Locate the cell with the specified text and output its (X, Y) center coordinate. 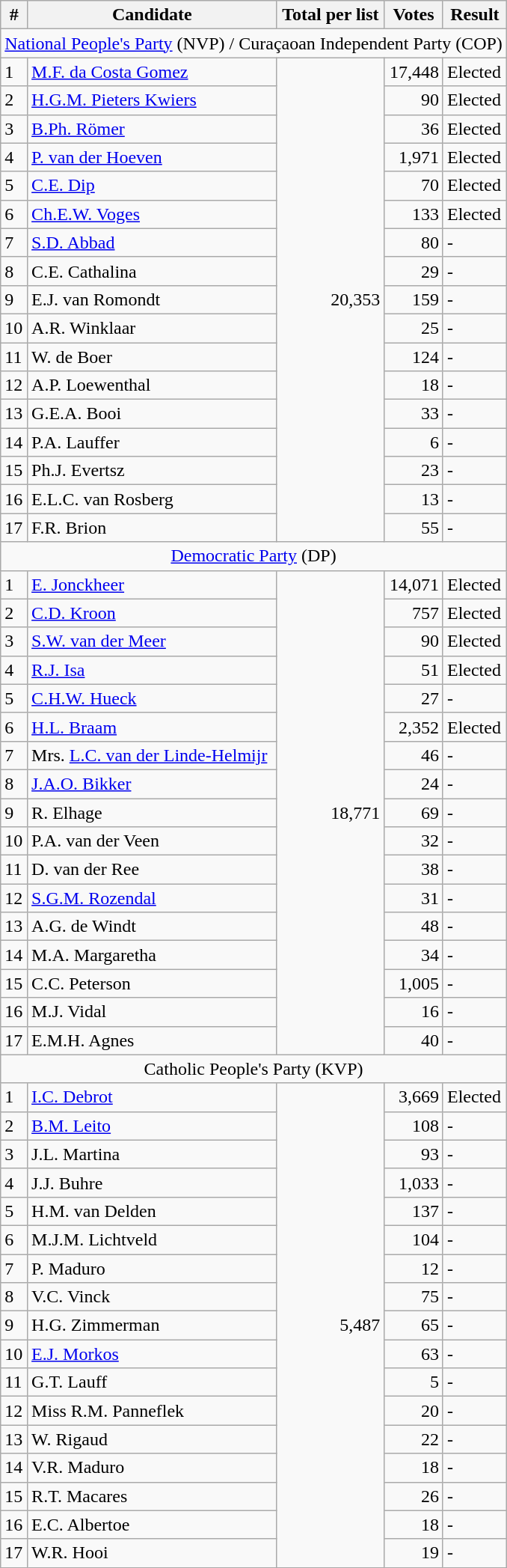
55 (414, 528)
H.M. van Delden (153, 1211)
C.E. Dip (153, 186)
69 (414, 812)
C.E. Cathalina (153, 271)
48 (414, 927)
38 (414, 870)
C.C. Peterson (153, 983)
36 (414, 129)
5,487 (331, 1325)
Miss R.M. Panneflek (153, 1411)
1,971 (414, 157)
17,448 (414, 72)
18,771 (331, 813)
E.J. van Romondt (153, 299)
23 (414, 471)
M.A. Margaretha (153, 955)
63 (414, 1354)
29 (414, 271)
20 (414, 1411)
Result (474, 15)
E. Jonckheer (153, 585)
104 (414, 1239)
P. van der Hoeven (153, 157)
M.J.M. Lichtveld (153, 1239)
S.G.M. Rozendal (153, 898)
S.W. van der Meer (153, 641)
# (14, 15)
Mrs. L.C. van der Linde-Helmijr (153, 755)
70 (414, 186)
P.A. Lauffer (153, 442)
National People's Party (NVP) / Curaçaoan Independent Party (COP) (254, 43)
1,033 (414, 1183)
V.C. Vinck (153, 1297)
M.F. da Costa Gomez (153, 72)
F.R. Brion (153, 528)
J.L. Martina (153, 1154)
H.G. Zimmerman (153, 1326)
137 (414, 1211)
H.L. Braam (153, 727)
J.A.O. Bikker (153, 784)
C.D. Kroon (153, 613)
Votes (414, 15)
1,005 (414, 983)
133 (414, 214)
27 (414, 698)
R. Elhage (153, 812)
757 (414, 613)
B.Ph. Römer (153, 129)
Total per list (331, 15)
24 (414, 784)
65 (414, 1326)
G.T. Lauff (153, 1382)
Ph.J. Evertsz (153, 471)
J.J. Buhre (153, 1183)
51 (414, 670)
R.J. Isa (153, 670)
S.D. Abbad (153, 242)
Catholic People's Party (KVP) (254, 1069)
Democratic Party (DP) (254, 556)
I.C. Debrot (153, 1097)
G.E.A. Booi (153, 414)
25 (414, 328)
19 (414, 1553)
80 (414, 242)
V.R. Maduro (153, 1468)
B.M. Leito (153, 1126)
E.C. Albertoe (153, 1525)
26 (414, 1496)
R.T. Macares (153, 1496)
20,353 (331, 299)
31 (414, 898)
34 (414, 955)
159 (414, 299)
A.P. Loewenthal (153, 385)
14,071 (414, 585)
E.M.H. Agnes (153, 1040)
P. Maduro (153, 1269)
W.R. Hooi (153, 1553)
P.A. van der Veen (153, 841)
Ch.E.W. Voges (153, 214)
W. Rigaud (153, 1439)
C.H.W. Hueck (153, 698)
108 (414, 1126)
Candidate (153, 15)
46 (414, 755)
2,352 (414, 727)
E.J. Morkos (153, 1354)
3,669 (414, 1097)
A.R. Winklaar (153, 328)
124 (414, 357)
W. de Boer (153, 357)
22 (414, 1439)
40 (414, 1040)
A.G. de Windt (153, 927)
M.J. Vidal (153, 1012)
E.L.C. van Rosberg (153, 499)
93 (414, 1154)
32 (414, 841)
H.G.M. Pieters Kwiers (153, 100)
33 (414, 414)
D. van der Ree (153, 870)
75 (414, 1297)
